From the cell containing the given text, extract its center point as [x, y] coordinate. 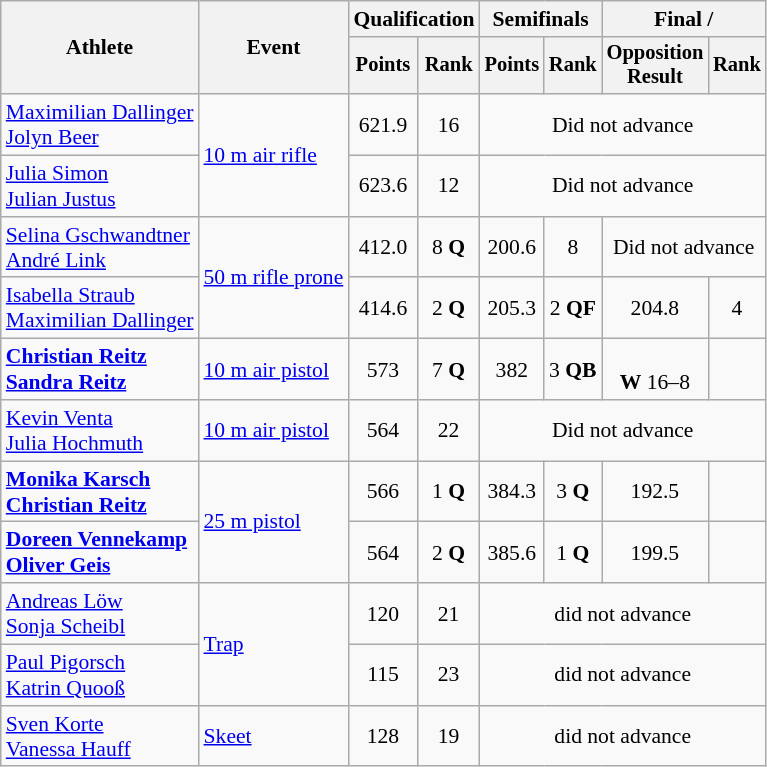
Julia SimonJulian Justus [100, 186]
Skeet [274, 736]
W 16–8 [656, 370]
Kevin VentaJulia Hochmuth [100, 430]
23 [449, 676]
384.3 [512, 492]
Isabella StraubMaximilian Dallinger [100, 308]
Qualification [414, 19]
8 [573, 248]
Christian ReitzSandra Reitz [100, 370]
Monika KarschChristian Reitz [100, 492]
25 m pistol [274, 522]
2 QF [573, 308]
204.8 [656, 308]
566 [382, 492]
Doreen VennekampOliver Geis [100, 552]
382 [512, 370]
Event [274, 48]
Andreas LöwSonja Scheibl [100, 614]
205.3 [512, 308]
120 [382, 614]
7 Q [449, 370]
Trap [274, 644]
10 m air rifle [274, 155]
115 [382, 676]
21 [449, 614]
128 [382, 736]
OppositionResult [656, 66]
Semifinals [541, 19]
200.6 [512, 248]
3 Q [573, 492]
Paul PigorschKatrin Quooß [100, 676]
22 [449, 430]
19 [449, 736]
573 [382, 370]
199.5 [656, 552]
Final / [684, 19]
621.9 [382, 124]
623.6 [382, 186]
3 QB [573, 370]
Maximilian DallingerJolyn Beer [100, 124]
Selina GschwandtnerAndré Link [100, 248]
412.0 [382, 248]
8 Q [449, 248]
Athlete [100, 48]
4 [737, 308]
385.6 [512, 552]
50 m rifle prone [274, 278]
192.5 [656, 492]
414.6 [382, 308]
12 [449, 186]
Sven KorteVanessa Hauff [100, 736]
16 [449, 124]
